Search for the cell housing the specified text and yield its (X, Y) center coordinate. 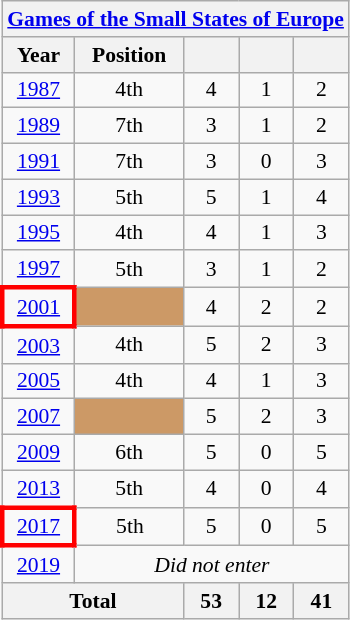
2007 (38, 417)
2013 (38, 488)
1987 (38, 90)
1997 (38, 270)
2001 (38, 308)
53 (212, 601)
2019 (38, 564)
41 (322, 601)
6th (130, 453)
1995 (38, 233)
2005 (38, 381)
Total (92, 601)
1993 (38, 197)
1989 (38, 126)
Did not enter (212, 564)
2003 (38, 344)
1991 (38, 162)
2009 (38, 453)
12 (266, 601)
2017 (38, 526)
Year (38, 55)
Position (130, 55)
Games of the Small States of Europe (176, 19)
